Extract the [x, y] coordinate from the center of the cell holding the provided text.  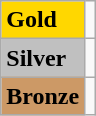
Bronze [43, 96]
Gold [43, 20]
Silver [43, 58]
